For the text-containing cell, return its midpoint in [X, Y] coordinate format. 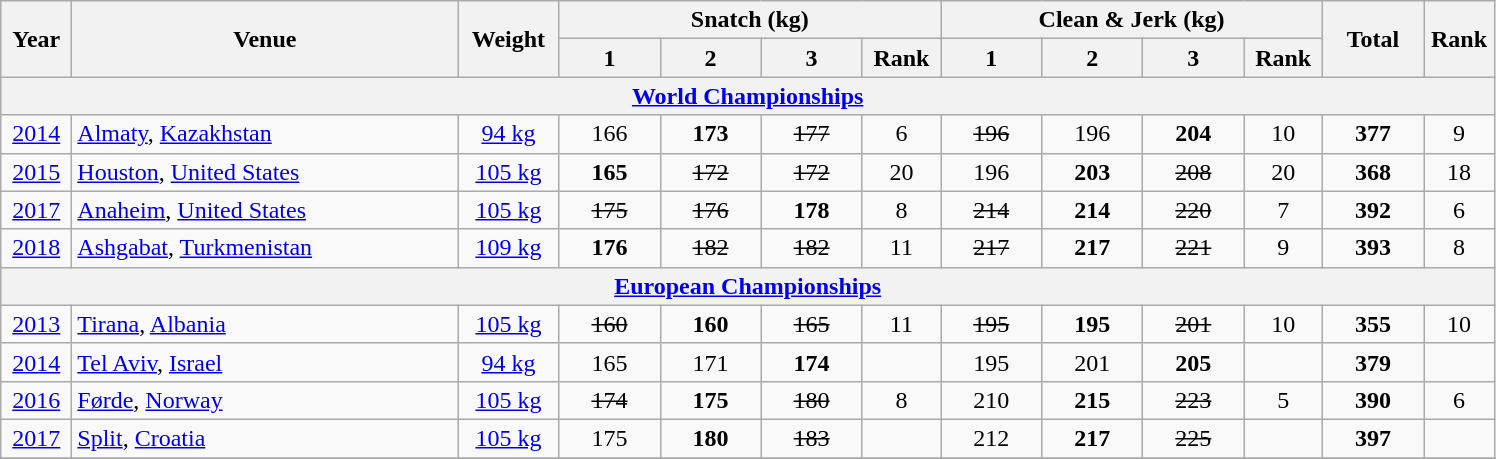
Snatch (kg) [750, 20]
212 [992, 438]
18 [1460, 172]
7 [1284, 210]
204 [1194, 134]
Venue [265, 39]
355 [1372, 324]
393 [1372, 248]
World Championships [748, 96]
Tel Aviv, Israel [265, 362]
166 [610, 134]
2015 [36, 172]
Weight [508, 39]
Total [1372, 39]
368 [1372, 172]
Førde, Norway [265, 400]
215 [1092, 400]
210 [992, 400]
177 [812, 134]
390 [1372, 400]
2018 [36, 248]
5 [1284, 400]
205 [1194, 362]
Split, Croatia [265, 438]
392 [1372, 210]
173 [710, 134]
220 [1194, 210]
178 [812, 210]
2013 [36, 324]
223 [1194, 400]
203 [1092, 172]
208 [1194, 172]
183 [812, 438]
109 kg [508, 248]
Tirana, Albania [265, 324]
171 [710, 362]
Ashgabat, Turkmenistan [265, 248]
Anaheim, United States [265, 210]
2016 [36, 400]
377 [1372, 134]
Houston, United States [265, 172]
379 [1372, 362]
397 [1372, 438]
Almaty, Kazakhstan [265, 134]
European Championships [748, 286]
Clean & Jerk (kg) [1132, 20]
Year [36, 39]
225 [1194, 438]
221 [1194, 248]
